Find where the given text appears and provide that cell's center as (x, y) coordinate. 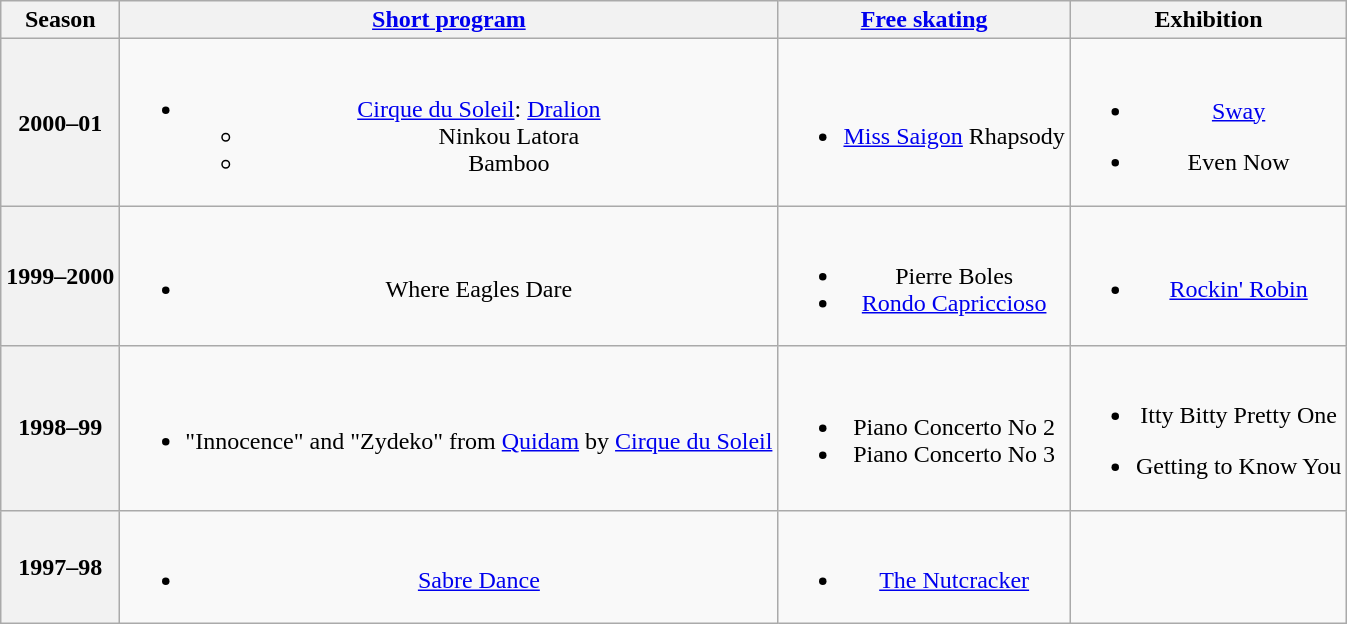
Piano Concerto No 2Piano Concerto No 3 (924, 428)
Season (60, 20)
Exhibition (1208, 20)
Short program (449, 20)
1997–98 (60, 566)
The Nutcracker (924, 566)
"Innocence" and "Zydeko" from Quidam by Cirque du Soleil (449, 428)
Where Eagles Dare (449, 276)
Sway Even Now (1208, 122)
Sabre Dance (449, 566)
Miss Saigon Rhapsody (924, 122)
Pierre BolesRondo Capriccioso (924, 276)
Rockin' Robin (1208, 276)
Itty Bitty Pretty OneGetting to Know You (1208, 428)
Cirque du Soleil: Dralion Ninkou LatoraBamboo (449, 122)
1999–2000 (60, 276)
Free skating (924, 20)
2000–01 (60, 122)
1998–99 (60, 428)
